Locate the cell with the specified text and output its [X, Y] center coordinate. 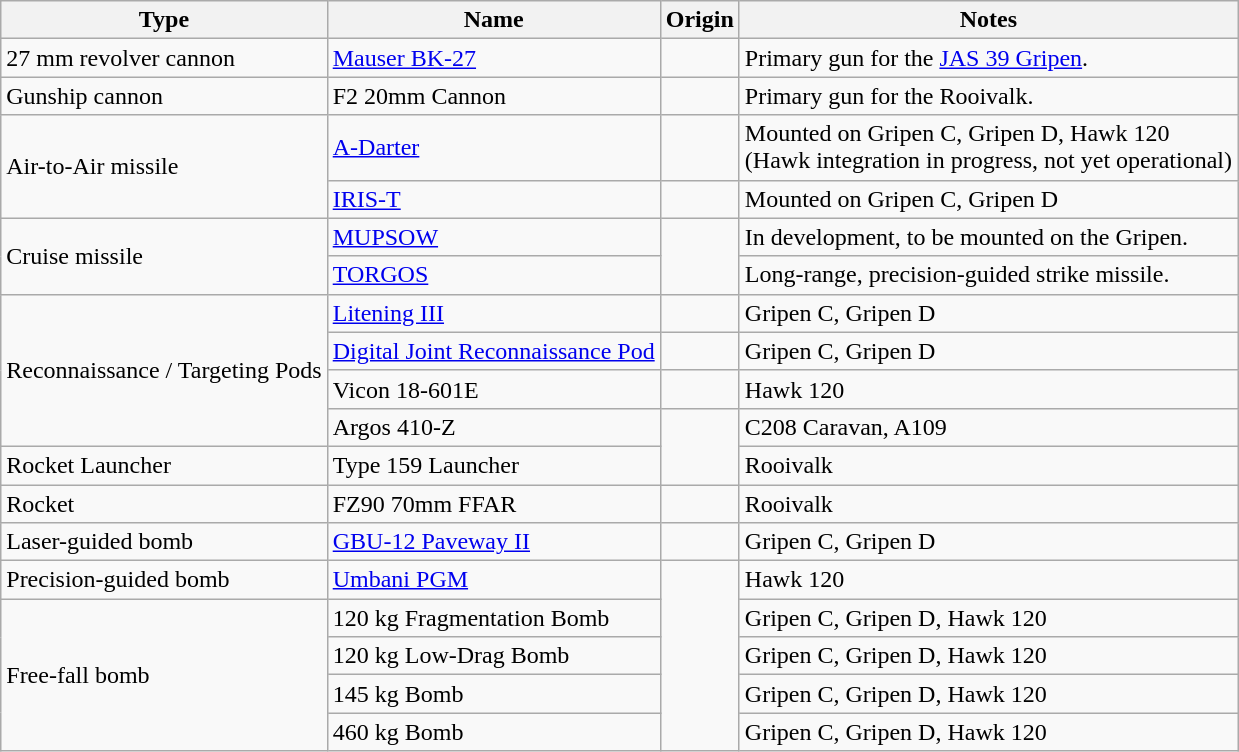
Mounted on Gripen C, Gripen D [988, 199]
Precision-guided bomb [164, 580]
Digital Joint Reconnaissance Pod [494, 351]
TORGOS [494, 275]
Origin [700, 20]
Air-to-Air missile [164, 166]
FZ90 70mm FFAR [494, 503]
Notes [988, 20]
In development, to be mounted on the Gripen. [988, 237]
Mauser BK-27 [494, 58]
Argos 410-Z [494, 427]
Gunship cannon [164, 96]
A-Darter [494, 148]
Cruise missile [164, 256]
120 kg Fragmentation Bomb [494, 618]
F2 20mm Cannon [494, 96]
Rocket [164, 503]
C208 Caravan, A109 [988, 427]
Name [494, 20]
120 kg Low-Drag Bomb [494, 656]
Reconnaissance / Targeting Pods [164, 370]
Type [164, 20]
IRIS-T [494, 199]
Umbani PGM [494, 580]
Primary gun for the JAS 39 Gripen. [988, 58]
Free-fall bomb [164, 675]
145 kg Bomb [494, 694]
27 mm revolver cannon [164, 58]
Litening III [494, 313]
Rocket Launcher [164, 465]
Mounted on Gripen C, Gripen D, Hawk 120(Hawk integration in progress, not yet operational) [988, 148]
Vicon 18-601E [494, 389]
Laser-guided bomb [164, 542]
Primary gun for the Rooivalk. [988, 96]
460 kg Bomb [494, 732]
MUPSOW [494, 237]
Type 159 Launcher [494, 465]
Long-range, precision-guided strike missile. [988, 275]
GBU-12 Paveway II [494, 542]
